Return [x, y] of the center of cell containing provided text 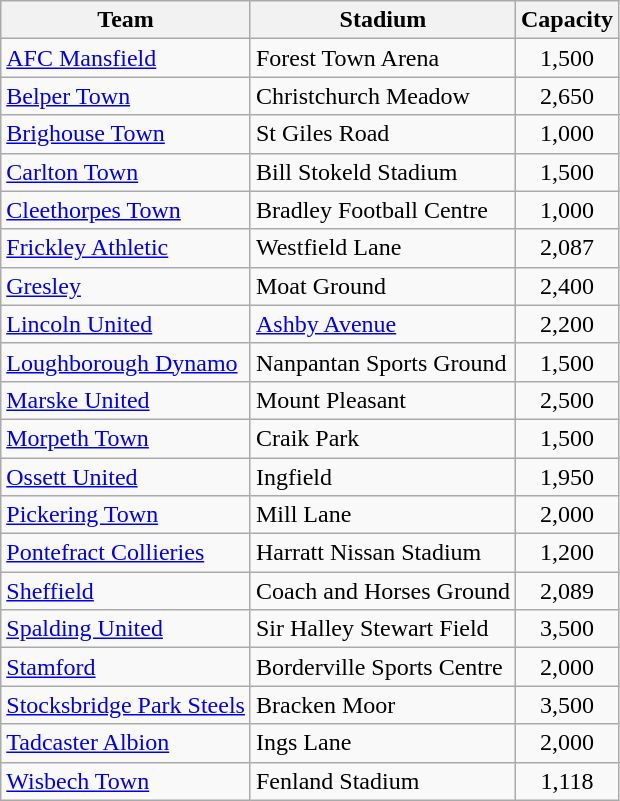
Ossett United [126, 477]
Bradley Football Centre [382, 210]
Cleethorpes Town [126, 210]
Borderville Sports Centre [382, 667]
AFC Mansfield [126, 58]
Craik Park [382, 438]
2,200 [566, 324]
1,118 [566, 781]
Fenland Stadium [382, 781]
Mount Pleasant [382, 400]
Westfield Lane [382, 248]
Belper Town [126, 96]
Mill Lane [382, 515]
Tadcaster Albion [126, 743]
Morpeth Town [126, 438]
Spalding United [126, 629]
Bracken Moor [382, 705]
Carlton Town [126, 172]
2,650 [566, 96]
Brighouse Town [126, 134]
Loughborough Dynamo [126, 362]
Sheffield [126, 591]
Marske United [126, 400]
Stadium [382, 20]
Moat Ground [382, 286]
Stocksbridge Park Steels [126, 705]
Lincoln United [126, 324]
Forest Town Arena [382, 58]
2,400 [566, 286]
Coach and Horses Ground [382, 591]
2,087 [566, 248]
Team [126, 20]
Ashby Avenue [382, 324]
Ingfield [382, 477]
Gresley [126, 286]
Pickering Town [126, 515]
2,500 [566, 400]
Christchurch Meadow [382, 96]
Sir Halley Stewart Field [382, 629]
Nanpantan Sports Ground [382, 362]
St Giles Road [382, 134]
Harratt Nissan Stadium [382, 553]
Bill Stokeld Stadium [382, 172]
1,950 [566, 477]
Ings Lane [382, 743]
Frickley Athletic [126, 248]
Capacity [566, 20]
2,089 [566, 591]
Wisbech Town [126, 781]
Pontefract Collieries [126, 553]
Stamford [126, 667]
1,200 [566, 553]
